Identify which cell holds the provided text, then report its (x, y) central coordinate. 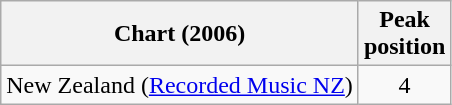
Chart (2006) (180, 34)
New Zealand (Recorded Music NZ) (180, 85)
Peakposition (404, 34)
4 (404, 85)
